Search for the cell housing the specified text and yield its (X, Y) center coordinate. 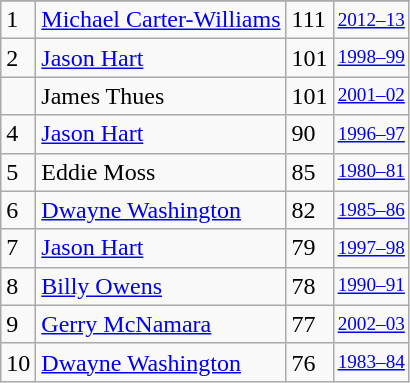
10 (18, 362)
1997–98 (371, 248)
1983–84 (371, 362)
77 (310, 324)
76 (310, 362)
Eddie Moss (161, 172)
4 (18, 134)
Billy Owens (161, 286)
6 (18, 210)
1 (18, 20)
111 (310, 20)
1996–97 (371, 134)
James Thues (161, 96)
2001–02 (371, 96)
78 (310, 286)
2 (18, 58)
1980–81 (371, 172)
1990–91 (371, 286)
Gerry McNamara (161, 324)
1998–99 (371, 58)
8 (18, 286)
9 (18, 324)
85 (310, 172)
5 (18, 172)
2012–13 (371, 20)
7 (18, 248)
2002–03 (371, 324)
90 (310, 134)
Michael Carter-Williams (161, 20)
82 (310, 210)
1985–86 (371, 210)
79 (310, 248)
